For the text-containing cell, return its midpoint in [X, Y] coordinate format. 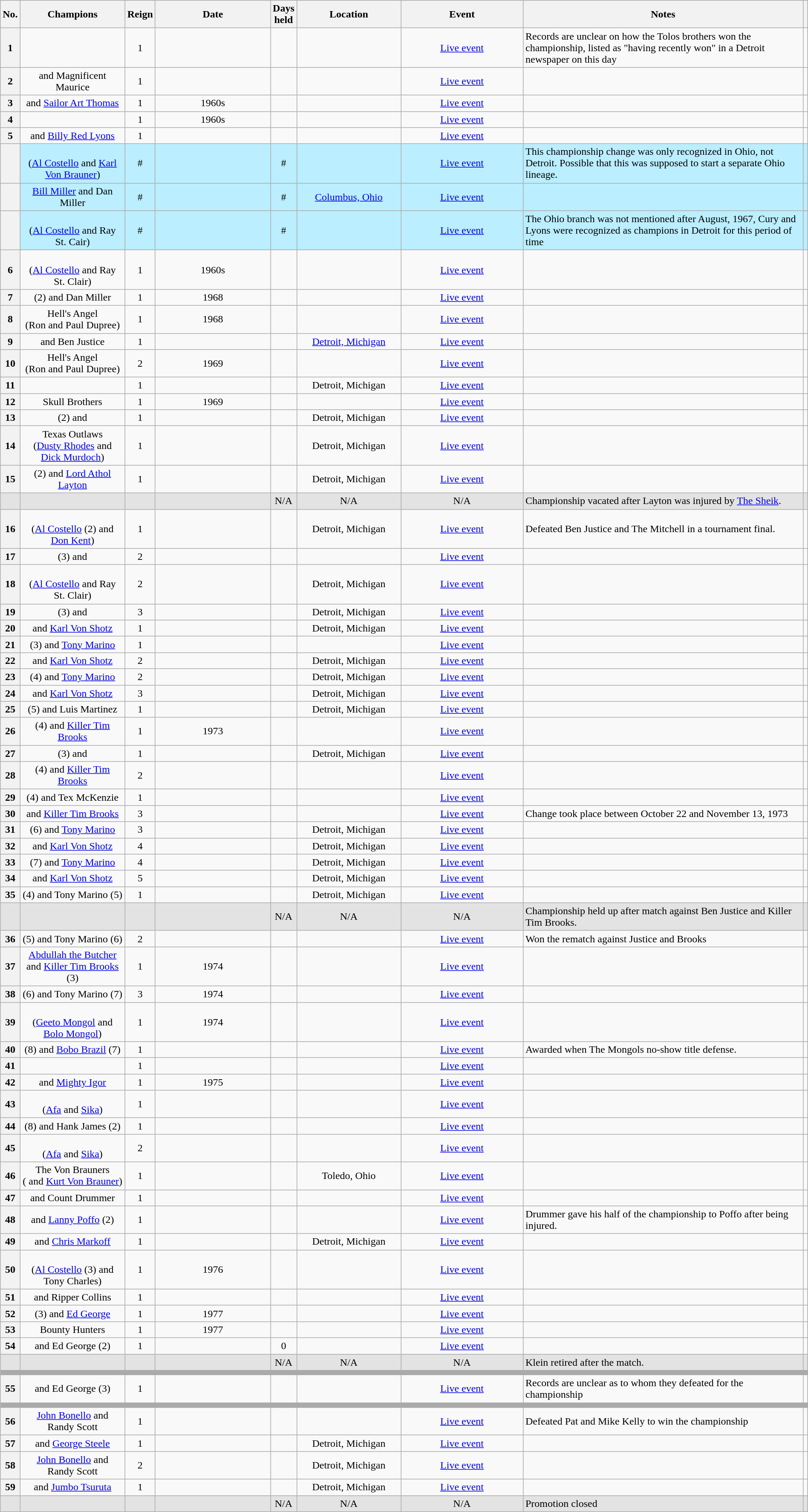
(7) and Tony Marino [72, 862]
Bill Miller and Dan Miller [72, 197]
Reign [140, 14]
59 [10, 1487]
13 [10, 418]
No. [10, 14]
Champions [72, 14]
23 [10, 677]
38 [10, 994]
9 [10, 342]
Event [462, 14]
35 [10, 895]
(8) and Bobo Brazil (7) [72, 1050]
39 [10, 1022]
31 [10, 830]
Drummer gave his half of the championship to Poffo after being injured. [663, 1219]
(3) and Tony Marino [72, 644]
43 [10, 1104]
Notes [663, 14]
(6) and Tony Marino (7) [72, 994]
34 [10, 878]
and Ed George (3) [72, 1389]
45 [10, 1148]
(4) and Tony Marino (5) [72, 895]
Date [213, 14]
(Geeto Mongol and Bolo Mongol) [72, 1022]
57 [10, 1443]
and Sailor Art Thomas [72, 103]
(2) and [72, 418]
Change took place between October 22 and November 13, 1973 [663, 814]
54 [10, 1346]
Championship vacated after Layton was injured by The Sheik. [663, 501]
11 [10, 385]
1976 [213, 1269]
and Ripper Collins [72, 1297]
Awarded when The Mongols no-show title defense. [663, 1050]
30 [10, 814]
Bounty Hunters [72, 1330]
Klein retired after the match. [663, 1362]
(3) and Ed George [72, 1313]
(6) and Tony Marino [72, 830]
and Billy Red Lyons [72, 136]
Records are unclear as to whom they defeated for the championship [663, 1389]
Records are unclear on how the Tolos brothers won the championship, listed as "having recently won" in a Detroit newspaper on this day [663, 48]
(Al Costello (3) and Tony Charles) [72, 1269]
Abdullah the Butcher and Killer Tim Brooks (3) [72, 966]
10 [10, 363]
and Killer Tim Brooks [72, 814]
50 [10, 1269]
25 [10, 710]
1973 [213, 732]
Championship held up after match against Ben Justice and Killer Tim Brooks. [663, 917]
51 [10, 1297]
19 [10, 612]
52 [10, 1313]
(2) and Dan Miller [72, 297]
22 [10, 660]
32 [10, 846]
(2) and Lord Athol Layton [72, 479]
and Mighty Igor [72, 1082]
29 [10, 797]
and Ben Justice [72, 342]
40 [10, 1050]
48 [10, 1219]
53 [10, 1330]
21 [10, 644]
(4) and Tex McKenzie [72, 797]
and Chris Markoff [72, 1242]
Won the rematch against Justice and Brooks [663, 938]
and Lanny Poffo (2) [72, 1219]
18 [10, 584]
The Von Brauners ( and Kurt Von Brauner) [72, 1176]
(Al Costello and Karl Von Brauner) [72, 163]
and George Steele [72, 1443]
Toledo, Ohio [349, 1176]
49 [10, 1242]
and Jumbo Tsuruta [72, 1487]
58 [10, 1465]
Location [349, 14]
15 [10, 479]
44 [10, 1126]
26 [10, 732]
33 [10, 862]
1975 [213, 1082]
46 [10, 1176]
Days held [284, 14]
56 [10, 1422]
24 [10, 693]
Columbus, Ohio [349, 197]
and Ed George (2) [72, 1346]
6 [10, 269]
and Count Drummer [72, 1198]
and Magnificent Maurice [72, 81]
Defeated Ben Justice and The Mitchell in a tournament final. [663, 529]
55 [10, 1389]
20 [10, 628]
(5) and Tony Marino (6) [72, 938]
47 [10, 1198]
The Ohio branch was not mentioned after August, 1967, Cury and Lyons were recognized as champions in Detroit for this period of time [663, 230]
37 [10, 966]
8 [10, 319]
Texas Outlaws(Dusty Rhodes and Dick Murdoch) [72, 446]
Defeated Pat and Mike Kelly to win the championship [663, 1422]
0 [284, 1346]
This championship change was only recognized in Ohio, not Detroit. Possible that this was supposed to start a separate Ohio lineage. [663, 163]
42 [10, 1082]
16 [10, 529]
(4) and Tony Marino [72, 677]
12 [10, 402]
36 [10, 938]
Skull Brothers [72, 402]
7 [10, 297]
17 [10, 556]
(Al Costello (2) and Don Kent) [72, 529]
(5) and Luis Martinez [72, 710]
27 [10, 753]
41 [10, 1066]
28 [10, 775]
(8) and Hank James (2) [72, 1126]
(Al Costello and Ray St. Cair) [72, 230]
14 [10, 446]
Promotion closed [663, 1503]
